Pinpoint the cell where the given text exists, returning its (x, y) midpoint coordinate. 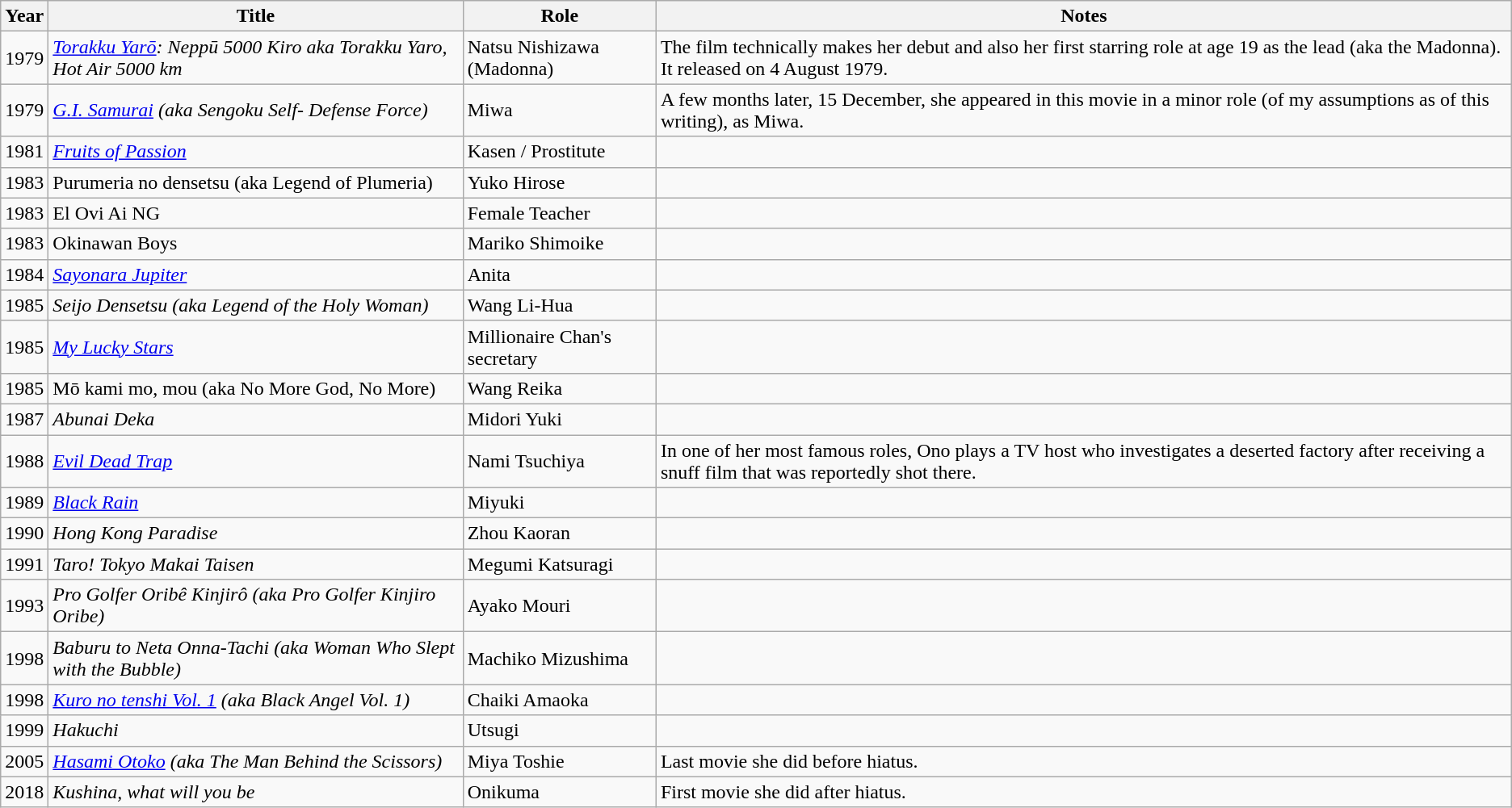
Torakku Yarō: Neppū 5000 Kiro aka Torakku Yaro, Hot Air 5000 km (255, 58)
1999 (24, 731)
Chaiki Amaoka (559, 700)
Last movie she did before hiatus. (1084, 761)
A few months later, 15 December, she appeared in this movie in a minor role (of my assumptions as of this writing), as Miwa. (1084, 110)
1989 (24, 503)
Ayako Mouri (559, 605)
In one of her most famous roles, Ono plays a TV host who investigates a deserted factory after receiving a snuff film that was reportedly shot there. (1084, 460)
Onikuma (559, 792)
Notes (1084, 16)
Purumeria no densetsu (aka Legend of Plumeria) (255, 182)
First movie she did after hiatus. (1084, 792)
Kushina, what will you be (255, 792)
Mariko Shimoike (559, 244)
Fruits of Passion (255, 152)
1984 (24, 274)
The film technically makes her debut and also her first starring role at age 19 as the lead (aka the Madonna). It released on 4 August 1979. (1084, 58)
Title (255, 16)
Seijo Densetsu (aka Legend of the Holy Woman) (255, 305)
Miya Toshie (559, 761)
Zhou Kaoran (559, 534)
Kasen / Prostitute (559, 152)
2005 (24, 761)
Black Rain (255, 503)
Role (559, 16)
Hasami Otoko (aka The Man Behind the Scissors) (255, 761)
1988 (24, 460)
1990 (24, 534)
Hakuchi (255, 731)
1981 (24, 152)
1987 (24, 419)
Pro Golfer Oribê Kinjirô (aka Pro Golfer Kinjiro Oribe) (255, 605)
2018 (24, 792)
Wang Li-Hua (559, 305)
Female Teacher (559, 213)
Yuko Hirose (559, 182)
Abunai Deka (255, 419)
Megumi Katsuragi (559, 564)
1993 (24, 605)
Wang Reika (559, 388)
1991 (24, 564)
Taro! Tokyo Makai Taisen (255, 564)
Miwa (559, 110)
Machiko Mizushima (559, 659)
Evil Dead Trap (255, 460)
Utsugi (559, 731)
My Lucky Stars (255, 347)
Miyuki (559, 503)
Nami Tsuchiya (559, 460)
Kuro no tenshi Vol. 1 (aka Black Angel Vol. 1) (255, 700)
Natsu Nishizawa (Madonna) (559, 58)
G.I. Samurai (aka Sengoku Self- Defense Force) (255, 110)
Baburu to Neta Onna-Tachi (aka Woman Who Slept with the Bubble) (255, 659)
Hong Kong Paradise (255, 534)
Sayonara Jupiter (255, 274)
Millionaire Chan's secretary (559, 347)
Year (24, 16)
Mō kami mo, mou (aka No More God, No More) (255, 388)
El Ovi Ai NG (255, 213)
Midori Yuki (559, 419)
Okinawan Boys (255, 244)
Anita (559, 274)
